Return (X, Y) of the center of cell containing provided text 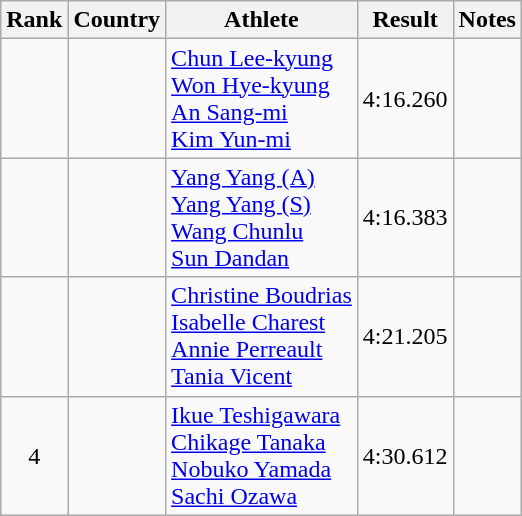
Result (405, 20)
Yang Yang (A) Yang Yang (S) Wang Chunlu Sun Dandan (262, 218)
Notes (487, 20)
4:30.612 (405, 456)
Rank (34, 20)
Ikue Teshigawara Chikage Tanaka Nobuko Yamada Sachi Ozawa (262, 456)
4 (34, 456)
4:16.260 (405, 98)
Chun Lee-kyung Won Hye-kyung An Sang-mi Kim Yun-mi (262, 98)
Country (117, 20)
4:21.205 (405, 336)
4:16.383 (405, 218)
Athlete (262, 20)
Christine Boudrias Isabelle Charest Annie Perreault Tania Vicent (262, 336)
